For the text-containing cell, return its midpoint in [x, y] coordinate format. 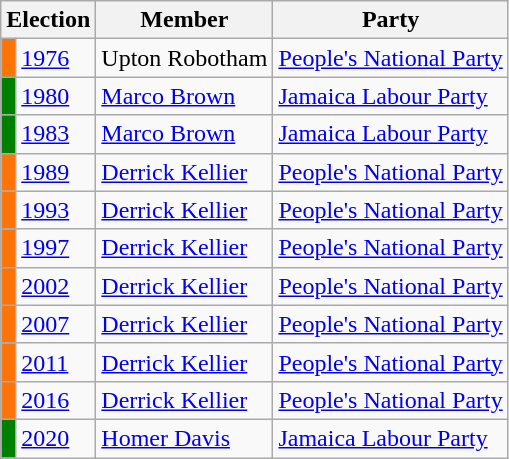
Homer Davis [184, 438]
1983 [56, 134]
Party [390, 20]
1976 [56, 58]
1980 [56, 96]
2016 [56, 400]
1989 [56, 172]
2007 [56, 324]
Election [48, 20]
1993 [56, 210]
2011 [56, 362]
2020 [56, 438]
Member [184, 20]
1997 [56, 248]
Upton Robotham [184, 58]
2002 [56, 286]
